Locate the cell with the specified text and output its (x, y) center coordinate. 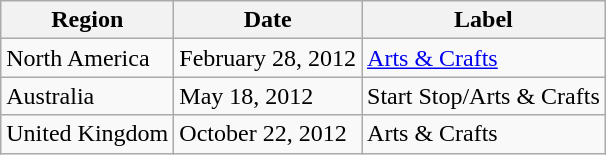
Label (484, 20)
October 22, 2012 (268, 134)
Date (268, 20)
February 28, 2012 (268, 58)
Australia (88, 96)
Start Stop/Arts & Crafts (484, 96)
May 18, 2012 (268, 96)
United Kingdom (88, 134)
North America (88, 58)
Region (88, 20)
